From the cell containing the given text, extract its center point as (x, y) coordinate. 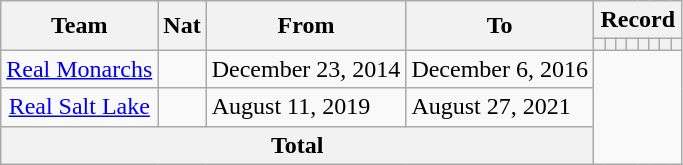
August 27, 2021 (500, 107)
Total (298, 145)
December 6, 2016 (500, 69)
August 11, 2019 (306, 107)
To (500, 26)
Record (638, 20)
From (306, 26)
Nat (182, 26)
Real Monarchs (80, 69)
Team (80, 26)
Real Salt Lake (80, 107)
December 23, 2014 (306, 69)
